Pinpoint the cell where the given text exists, returning its (X, Y) midpoint coordinate. 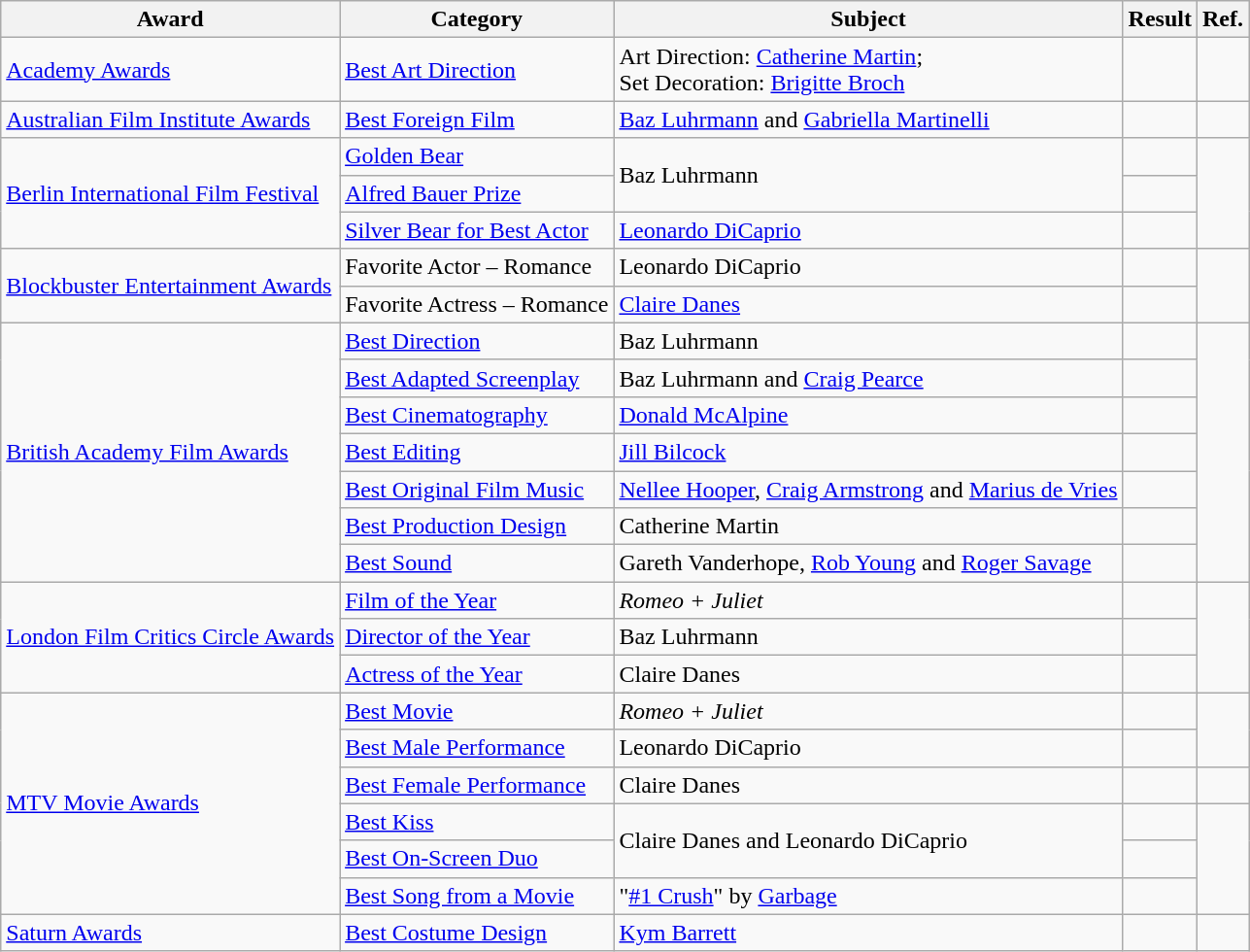
Best Movie (477, 711)
Favorite Actor – Romance (477, 267)
Ref. (1222, 19)
Saturn Awards (171, 933)
Berlin International Film Festival (171, 193)
Golden Bear (477, 156)
Best Editing (477, 452)
Best Original Film Music (477, 489)
Best Costume Design (477, 933)
Blockbuster Entertainment Awards (171, 286)
Best Production Design (477, 527)
Actress of the Year (477, 674)
Alfred Bauer Prize (477, 193)
Donald McAlpine (868, 415)
Art Direction: Catherine Martin; Set Decoration: Brigitte Broch (868, 70)
Award (171, 19)
Best Art Direction (477, 70)
Film of the Year (477, 600)
MTV Movie Awards (171, 803)
Catherine Martin (868, 527)
Best Sound (477, 563)
Best Direction (477, 341)
Best Foreign Film (477, 119)
"#1 Crush" by Garbage (868, 896)
Best On-Screen Duo (477, 859)
Academy Awards (171, 70)
Result (1160, 19)
Best Adapted Screenplay (477, 378)
Best Kiss (477, 822)
Jill Bilcock (868, 452)
Australian Film Institute Awards (171, 119)
Best Female Performance (477, 785)
Nellee Hooper, Craig Armstrong and Marius de Vries (868, 489)
Favorite Actress – Romance (477, 304)
Best Cinematography (477, 415)
Kym Barrett (868, 933)
Baz Luhrmann and Craig Pearce (868, 378)
Category (477, 19)
Director of the Year (477, 637)
Baz Luhrmann and Gabriella Martinelli (868, 119)
London Film Critics Circle Awards (171, 637)
Silver Bear for Best Actor (477, 230)
Subject (868, 19)
Claire Danes and Leonardo DiCaprio (868, 840)
British Academy Film Awards (171, 452)
Best Male Performance (477, 748)
Best Song from a Movie (477, 896)
Gareth Vanderhope, Rob Young and Roger Savage (868, 563)
